Provide the (X, Y) coordinate of the cell's center where the given text is located.  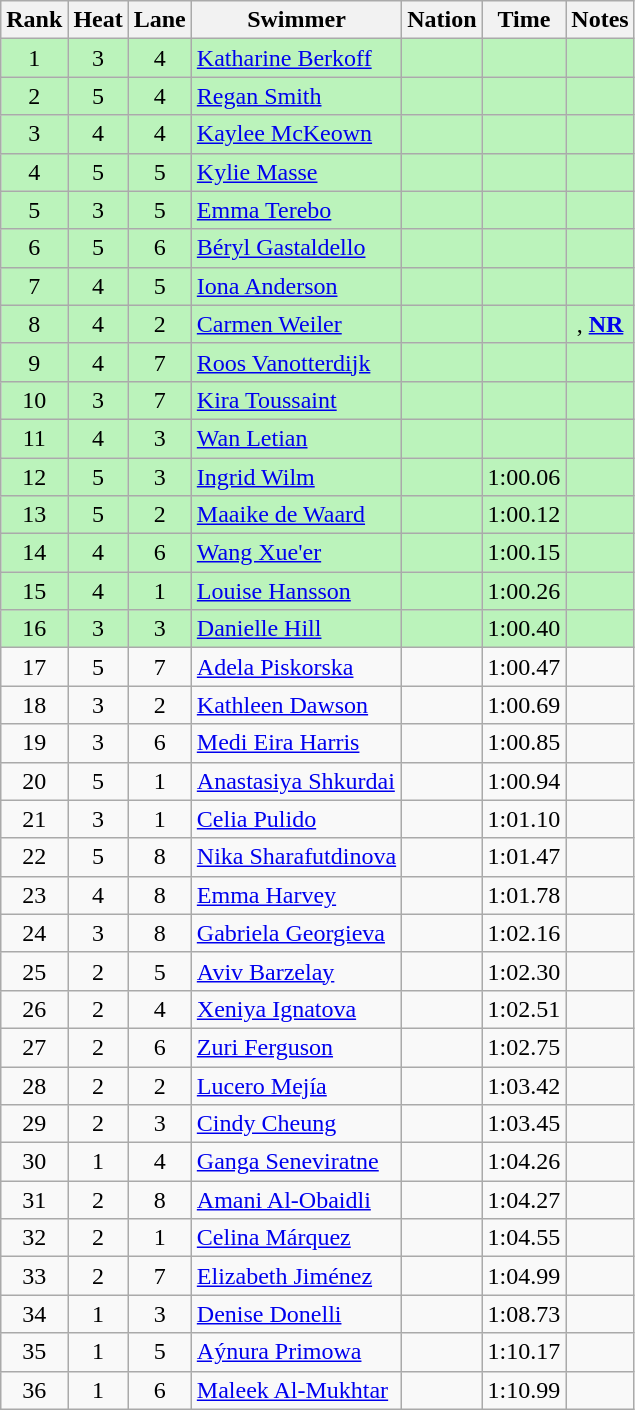
1:10.99 (524, 1390)
Gabriela Georgieva (296, 933)
16 (34, 629)
1:02.30 (524, 971)
Béryl Gastaldello (296, 248)
Xeniya Ignatova (296, 1009)
Celia Pulido (296, 819)
Nation (442, 20)
17 (34, 667)
26 (34, 1009)
20 (34, 781)
35 (34, 1352)
1:00.40 (524, 629)
10 (34, 400)
13 (34, 515)
14 (34, 553)
1:00.69 (524, 705)
12 (34, 477)
1:02.75 (524, 1047)
Lane (160, 20)
1:03.45 (524, 1124)
18 (34, 705)
1:03.42 (524, 1085)
1:04.26 (524, 1162)
Time (524, 20)
Ingrid Wilm (296, 477)
Swimmer (296, 20)
Lucero Mejía (296, 1085)
Carmen Weiler (296, 324)
Aviv Barzelay (296, 971)
33 (34, 1276)
Kylie Masse (296, 172)
21 (34, 819)
Anastasiya Shkurdai (296, 781)
Adela Piskorska (296, 667)
1:01.10 (524, 819)
31 (34, 1200)
32 (34, 1238)
1:00.94 (524, 781)
Maaike de Waard (296, 515)
Elizabeth Jiménez (296, 1276)
22 (34, 857)
Ganga Seneviratne (296, 1162)
1:00.06 (524, 477)
1:00.12 (524, 515)
Heat (98, 20)
30 (34, 1162)
Kira Toussaint (296, 400)
1:02.51 (524, 1009)
25 (34, 971)
Emma Terebo (296, 210)
9 (34, 362)
Kaylee McKeown (296, 134)
19 (34, 743)
1:04.27 (524, 1200)
Denise Donelli (296, 1314)
1:08.73 (524, 1314)
Katharine Berkoff (296, 58)
Wan Letian (296, 438)
, NR (600, 324)
Regan Smith (296, 96)
1:00.15 (524, 553)
1:04.99 (524, 1276)
Emma Harvey (296, 895)
28 (34, 1085)
Maleek Al-Mukhtar (296, 1390)
1:02.16 (524, 933)
1:00.26 (524, 591)
1:04.55 (524, 1238)
Iona Anderson (296, 286)
1:00.85 (524, 743)
Nika Sharafutdinova (296, 857)
24 (34, 933)
Danielle Hill (296, 629)
36 (34, 1390)
1:00.47 (524, 667)
Wang Xue'er (296, 553)
11 (34, 438)
1:01.78 (524, 895)
Zuri Ferguson (296, 1047)
Amani Al-Obaidli (296, 1200)
Aýnura Primowa (296, 1352)
23 (34, 895)
1:01.47 (524, 857)
27 (34, 1047)
Louise Hansson (296, 591)
Kathleen Dawson (296, 705)
Notes (600, 20)
29 (34, 1124)
15 (34, 591)
Medi Eira Harris (296, 743)
Rank (34, 20)
Roos Vanotterdijk (296, 362)
1:10.17 (524, 1352)
Cindy Cheung (296, 1124)
Celina Márquez (296, 1238)
34 (34, 1314)
